Determine the (x, y) coordinate at the center of the cell enclosing the given text.  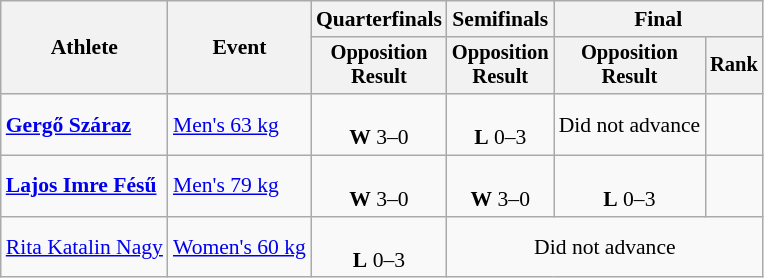
Semifinals (500, 19)
Men's 79 kg (240, 186)
Final (658, 19)
Quarterfinals (379, 19)
Women's 60 kg (240, 248)
Rita Katalin Nagy (84, 248)
Athlete (84, 48)
Event (240, 48)
Men's 63 kg (240, 124)
Lajos Imre Fésű (84, 186)
Gergő Száraz (84, 124)
Rank (734, 66)
